Locate the cell with the specified text and output its (x, y) center coordinate. 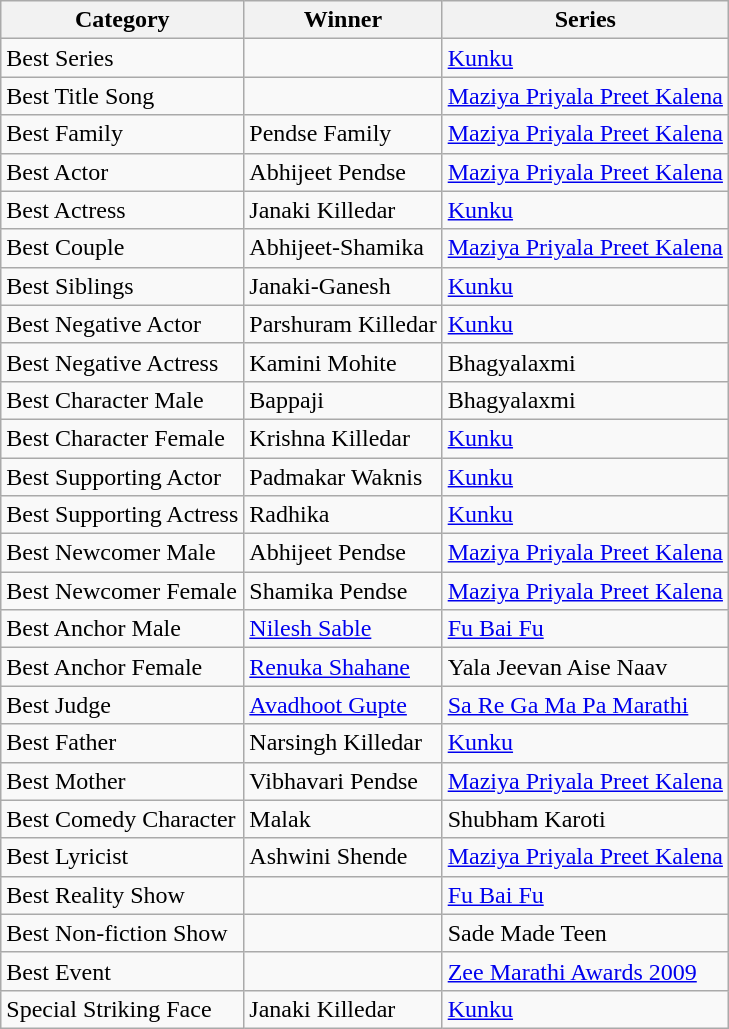
Best Supporting Actress (122, 515)
Series (585, 20)
Best Non-fiction Show (122, 933)
Best Character Female (122, 438)
Best Newcomer Male (122, 553)
Vibhavari Pendse (343, 781)
Best Series (122, 58)
Best Anchor Female (122, 667)
Radhika (343, 515)
Narsingh Killedar (343, 743)
Best Actress (122, 210)
Zee Marathi Awards 2009 (585, 971)
Malak (343, 819)
Best Father (122, 743)
Best Negative Actress (122, 362)
Category (122, 20)
Pendse Family (343, 134)
Abhijeet-Shamika (343, 248)
Best Comedy Character (122, 819)
Sa Re Ga Ma Pa Marathi (585, 705)
Bappaji (343, 400)
Shamika Pendse (343, 591)
Best Title Song (122, 96)
Best Mother (122, 781)
Padmakar Waknis (343, 477)
Best Reality Show (122, 895)
Best Supporting Actor (122, 477)
Janaki-Ganesh (343, 286)
Renuka Shahane (343, 667)
Shubham Karoti (585, 819)
Kamini Mohite (343, 362)
Sade Made Teen (585, 933)
Best Actor (122, 172)
Best Siblings (122, 286)
Ashwini Shende (343, 857)
Best Newcomer Female (122, 591)
Best Negative Actor (122, 324)
Best Event (122, 971)
Nilesh Sable (343, 629)
Best Anchor Male (122, 629)
Yala Jeevan Aise Naav (585, 667)
Avadhoot Gupte (343, 705)
Best Character Male (122, 400)
Best Family (122, 134)
Krishna Killedar (343, 438)
Parshuram Killedar (343, 324)
Best Judge (122, 705)
Best Lyricist (122, 857)
Best Couple (122, 248)
Winner (343, 20)
Special Striking Face (122, 1009)
